Return the [x, y] coordinate for the center point of the cell that contains the specified text.  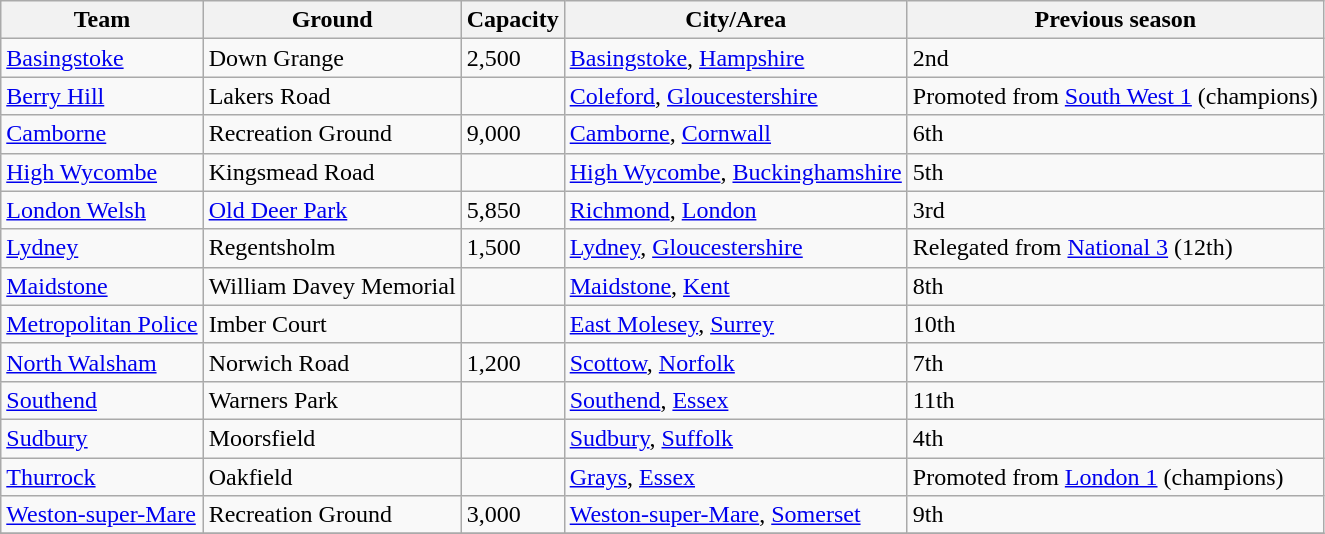
1,500 [512, 248]
London Welsh [102, 210]
Maidstone [102, 286]
Basingstoke [102, 58]
Norwich Road [332, 362]
Basingstoke, Hampshire [736, 58]
8th [1115, 286]
7th [1115, 362]
Richmond, London [736, 210]
1,200 [512, 362]
Berry Hill [102, 96]
10th [1115, 324]
Sudbury [102, 438]
Imber Court [332, 324]
Thurrock [102, 477]
Regentsholm [332, 248]
2,500 [512, 58]
Coleford, Gloucestershire [736, 96]
Down Grange [332, 58]
6th [1115, 134]
Oakfield [332, 477]
Relegated from National 3 (12th) [1115, 248]
4th [1115, 438]
Sudbury, Suffolk [736, 438]
Promoted from South West 1 (champions) [1115, 96]
High Wycombe, Buckinghamshire [736, 172]
Grays, Essex [736, 477]
3,000 [512, 515]
Camborne [102, 134]
Ground [332, 20]
Lakers Road [332, 96]
Southend, Essex [736, 400]
11th [1115, 400]
North Walsham [102, 362]
William Davey Memorial [332, 286]
Lydney [102, 248]
Maidstone, Kent [736, 286]
5th [1115, 172]
9,000 [512, 134]
3rd [1115, 210]
City/Area [736, 20]
9th [1115, 515]
Metropolitan Police [102, 324]
Warners Park [332, 400]
Weston-super-Mare [102, 515]
Weston-super-Mare, Somerset [736, 515]
Kingsmead Road [332, 172]
Moorsfield [332, 438]
Scottow, Norfolk [736, 362]
5,850 [512, 210]
Lydney, Gloucestershire [736, 248]
Previous season [1115, 20]
Team [102, 20]
Promoted from London 1 (champions) [1115, 477]
Capacity [512, 20]
2nd [1115, 58]
Camborne, Cornwall [736, 134]
High Wycombe [102, 172]
Old Deer Park [332, 210]
Southend [102, 400]
East Molesey, Surrey [736, 324]
